From the cell containing the given text, extract its center point as [x, y] coordinate. 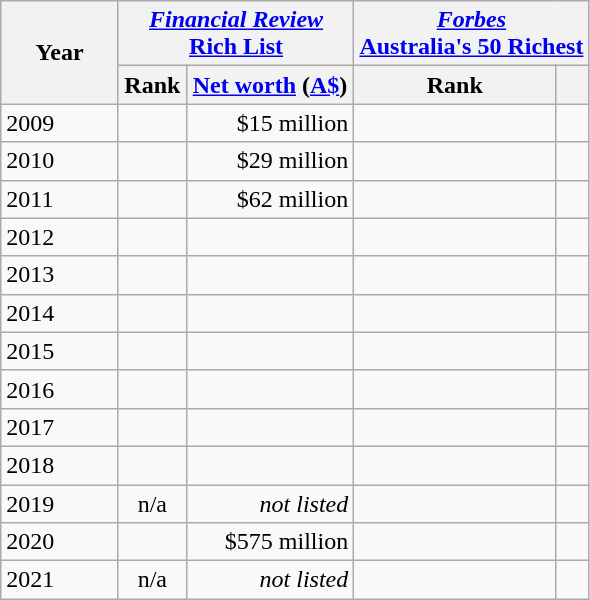
2018 [60, 465]
2011 [60, 199]
2009 [60, 123]
Year [60, 52]
2014 [60, 313]
2020 [60, 542]
$575 million [270, 542]
2015 [60, 351]
2016 [60, 389]
$29 million [270, 161]
2021 [60, 580]
Net worth (A$) [270, 85]
ForbesAustralia's 50 Richest [472, 34]
2019 [60, 503]
2010 [60, 161]
2013 [60, 275]
$15 million [270, 123]
$62 million [270, 199]
2012 [60, 237]
Financial ReviewRich List [236, 34]
2017 [60, 427]
